Locate the cell with the specified text and output its (X, Y) center coordinate. 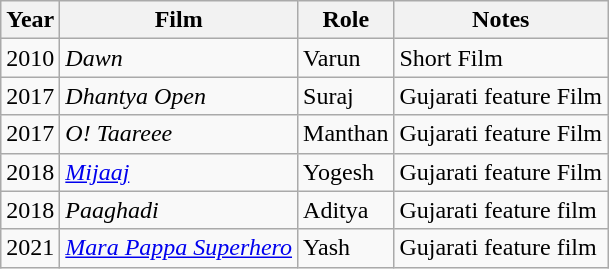
Dawn (179, 58)
Mara Pappa Superhero (179, 248)
Aditya (346, 210)
2010 (30, 58)
Yash (346, 248)
Varun (346, 58)
Suraj (346, 96)
Film (179, 20)
Notes (501, 20)
Manthan (346, 134)
2021 (30, 248)
Mijaaj (179, 172)
Short Film (501, 58)
Role (346, 20)
Year (30, 20)
O! Taareee (179, 134)
Paaghadi (179, 210)
Yogesh (346, 172)
Dhantya Open (179, 96)
